Extract the [x, y] coordinate from the center of the cell holding the provided text.  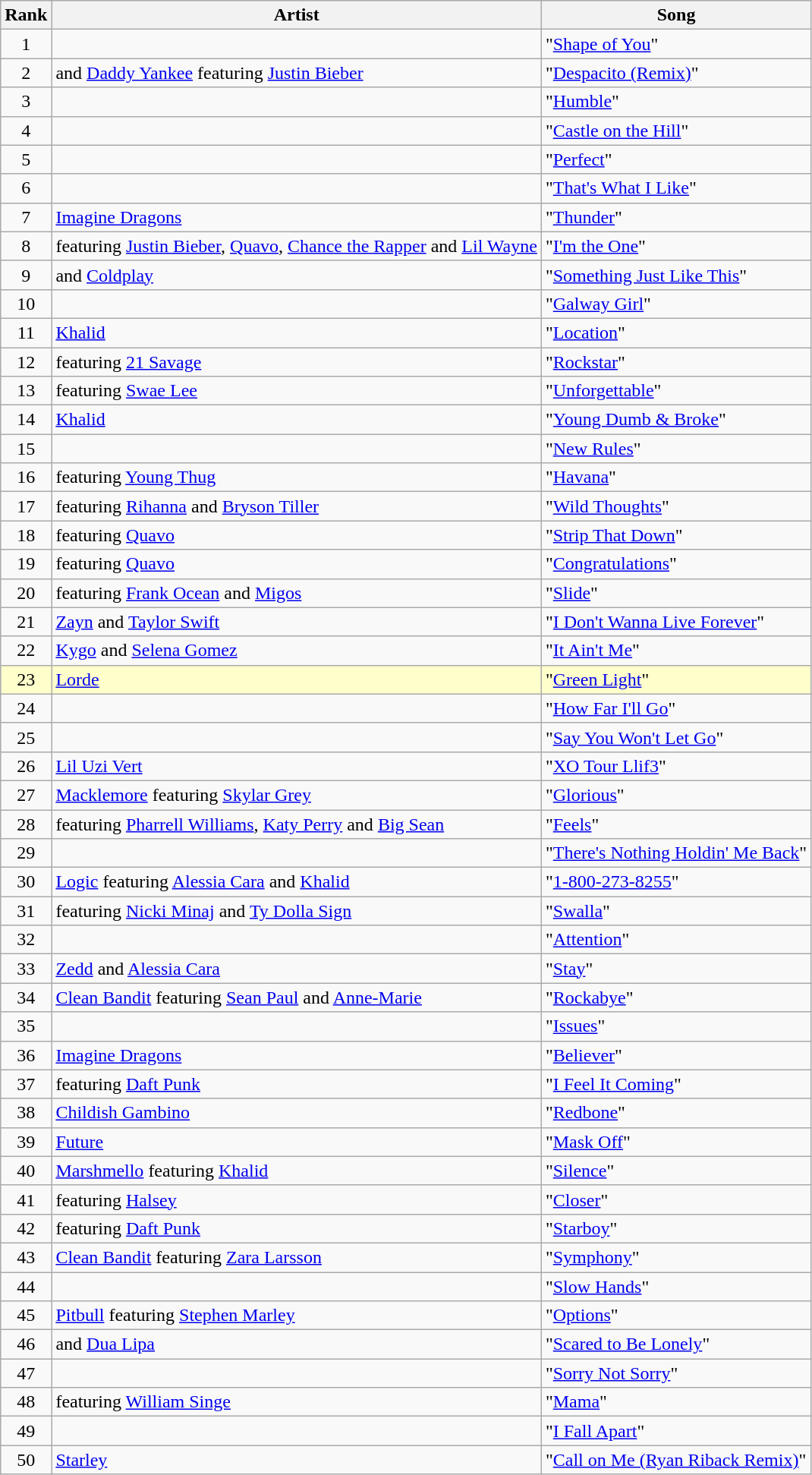
"Congratulations" [675, 564]
Logic featuring Alessia Cara and Khalid [297, 882]
5 [26, 159]
41 [26, 1199]
"Something Just Like This" [675, 275]
featuring Pharrell Williams, Katy Perry and Big Sean [297, 824]
"Location" [675, 333]
"Sorry Not Sorry" [675, 1373]
"Galway Girl" [675, 304]
"Thunder" [675, 217]
"Glorious" [675, 795]
featuring 21 Savage [297, 362]
"It Ain't Me" [675, 651]
"Issues" [675, 1026]
44 [26, 1287]
26 [26, 766]
"Mask Off" [675, 1142]
46 [26, 1344]
3 [26, 102]
7 [26, 217]
"Call on Me (Ryan Riback Remix)" [675, 1460]
48 [26, 1402]
"Say You Won't Let Go" [675, 737]
"Rockstar" [675, 362]
"Stay" [675, 969]
37 [26, 1084]
15 [26, 449]
"Havana" [675, 477]
21 [26, 622]
25 [26, 737]
2 [26, 73]
17 [26, 506]
8 [26, 246]
42 [26, 1228]
Macklemore featuring Skylar Grey [297, 795]
23 [26, 679]
"1-800-273-8255" [675, 882]
49 [26, 1431]
Clean Bandit featuring Sean Paul and Anne-Marie [297, 998]
18 [26, 535]
4 [26, 131]
featuring Halsey [297, 1199]
34 [26, 998]
24 [26, 708]
"Mama" [675, 1402]
"Young Dumb & Broke" [675, 420]
"That's What I Like" [675, 188]
"Scared to Be Lonely" [675, 1344]
30 [26, 882]
"Despacito (Remix)" [675, 73]
"Perfect" [675, 159]
"Symphony" [675, 1257]
Artist [297, 15]
1 [26, 44]
12 [26, 362]
13 [26, 391]
"Green Light" [675, 679]
"Feels" [675, 824]
Zayn and Taylor Swift [297, 622]
Starley [297, 1460]
and Dua Lipa [297, 1344]
"Castle on the Hill" [675, 131]
featuring Justin Bieber, Quavo, Chance the Rapper and Lil Wayne [297, 246]
36 [26, 1055]
16 [26, 477]
featuring William Singe [297, 1402]
39 [26, 1142]
"Strip That Down" [675, 535]
"XO Tour Llif3" [675, 766]
11 [26, 333]
"I'm the One" [675, 246]
"Unforgettable" [675, 391]
"Believer" [675, 1055]
9 [26, 275]
"How Far I'll Go" [675, 708]
"Closer" [675, 1199]
Lil Uzi Vert [297, 766]
32 [26, 940]
Marshmello featuring Khalid [297, 1171]
featuring Rihanna and Bryson Tiller [297, 506]
Childish Gambino [297, 1113]
Zedd and Alessia Cara [297, 969]
Clean Bandit featuring Zara Larsson [297, 1257]
"I Feel It Coming" [675, 1084]
22 [26, 651]
"Silence" [675, 1171]
featuring Young Thug [297, 477]
"Attention" [675, 940]
29 [26, 853]
47 [26, 1373]
and Daddy Yankee featuring Justin Bieber [297, 73]
"Wild Thoughts" [675, 506]
19 [26, 564]
featuring Swae Lee [297, 391]
50 [26, 1460]
"Swalla" [675, 911]
"Starboy" [675, 1228]
"Slow Hands" [675, 1287]
43 [26, 1257]
33 [26, 969]
featuring Nicki Minaj and Ty Dolla Sign [297, 911]
"I Don't Wanna Live Forever" [675, 622]
Lorde [297, 679]
"Options" [675, 1316]
Rank [26, 15]
"Humble" [675, 102]
"Rockabye" [675, 998]
"Slide" [675, 593]
"I Fall Apart" [675, 1431]
"New Rules" [675, 449]
Future [297, 1142]
Song [675, 15]
6 [26, 188]
27 [26, 795]
28 [26, 824]
"There's Nothing Holdin' Me Back" [675, 853]
35 [26, 1026]
Kygo and Selena Gomez [297, 651]
14 [26, 420]
38 [26, 1113]
"Shape of You" [675, 44]
Pitbull featuring Stephen Marley [297, 1316]
featuring Frank Ocean and Migos [297, 593]
45 [26, 1316]
31 [26, 911]
40 [26, 1171]
10 [26, 304]
20 [26, 593]
"Redbone" [675, 1113]
and Coldplay [297, 275]
